For the text-containing cell, return its midpoint in (x, y) coordinate format. 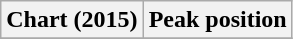
Chart (2015) (72, 20)
Peak position (218, 20)
